For the text-containing cell, return its midpoint in [X, Y] coordinate format. 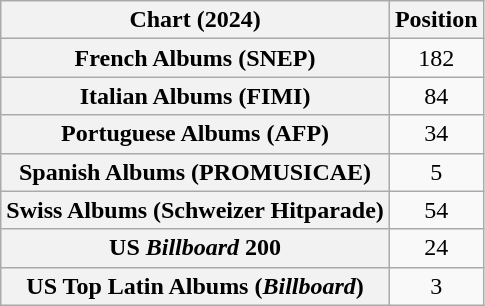
54 [436, 210]
182 [436, 58]
Position [436, 20]
5 [436, 172]
Chart (2024) [196, 20]
Italian Albums (FIMI) [196, 96]
34 [436, 134]
Swiss Albums (Schweizer Hitparade) [196, 210]
US Top Latin Albums (Billboard) [196, 286]
French Albums (SNEP) [196, 58]
84 [436, 96]
24 [436, 248]
Spanish Albums (PROMUSICAE) [196, 172]
US Billboard 200 [196, 248]
Portuguese Albums (AFP) [196, 134]
3 [436, 286]
